Return the (x, y) coordinate for the center point of the cell that contains the specified text.  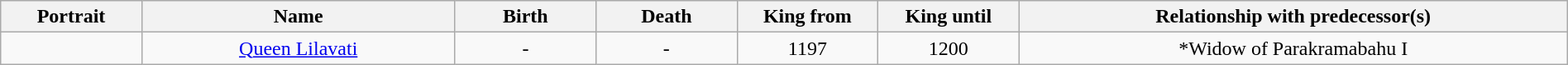
Birth (525, 17)
Queen Lilavati (298, 48)
1197 (807, 48)
Name (298, 17)
King until (949, 17)
Relationship with predecessor(s) (1293, 17)
Death (667, 17)
*Widow of Parakramabahu I (1293, 48)
Portrait (71, 17)
1200 (949, 48)
King from (807, 17)
